Return [x, y] of the center of cell containing provided text 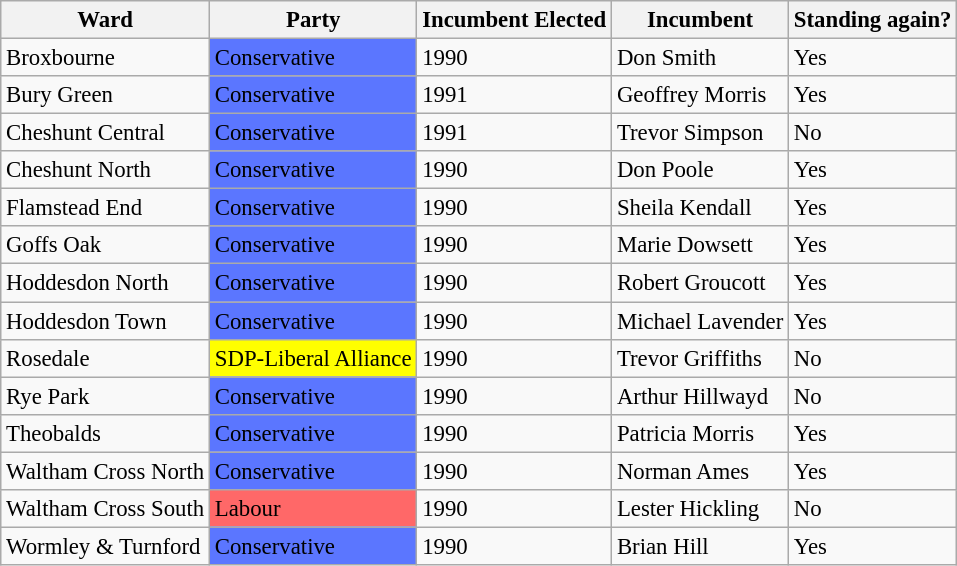
Lester Hickling [700, 509]
Labour [312, 509]
Waltham Cross North [106, 471]
Don Smith [700, 58]
Arthur Hillwayd [700, 396]
Bury Green [106, 95]
Broxbourne [106, 58]
Incumbent Elected [514, 20]
Ward [106, 20]
Sheila Kendall [700, 208]
Goffs Oak [106, 245]
Cheshunt Central [106, 133]
Trevor Simpson [700, 133]
SDP-Liberal Alliance [312, 358]
Trevor Griffiths [700, 358]
Flamstead End [106, 208]
Brian Hill [700, 546]
Wormley & Turnford [106, 546]
Rye Park [106, 396]
Waltham Cross South [106, 509]
Hoddesdon North [106, 283]
Theobalds [106, 433]
Robert Groucott [700, 283]
Incumbent [700, 20]
Cheshunt North [106, 170]
Geoffrey Morris [700, 95]
Don Poole [700, 170]
Patricia Morris [700, 433]
Rosedale [106, 358]
Party [312, 20]
Michael Lavender [700, 321]
Marie Dowsett [700, 245]
Hoddesdon Town [106, 321]
Norman Ames [700, 471]
Standing again? [873, 20]
